Search for the cell housing the specified text and yield its [X, Y] center coordinate. 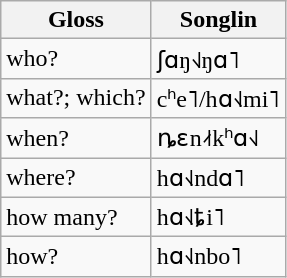
where? [76, 178]
cʰe˥/hɑ˧˩mi˥ [218, 98]
who? [76, 59]
how? [76, 257]
how many? [76, 217]
Songlin [218, 20]
hɑ˧˩ȶi˥ [218, 217]
when? [76, 138]
Gloss [76, 20]
what?; which? [76, 98]
hɑ˧˩ndɑ˥ [218, 178]
hɑ˧˩nbo˥ [218, 257]
ȵɛn˨˦kʰɑ˧˩ [218, 138]
ʃɑŋ˧˩ŋɑ˥ [218, 59]
